Output the (X, Y) coordinate of the center of the cell containing the given text.  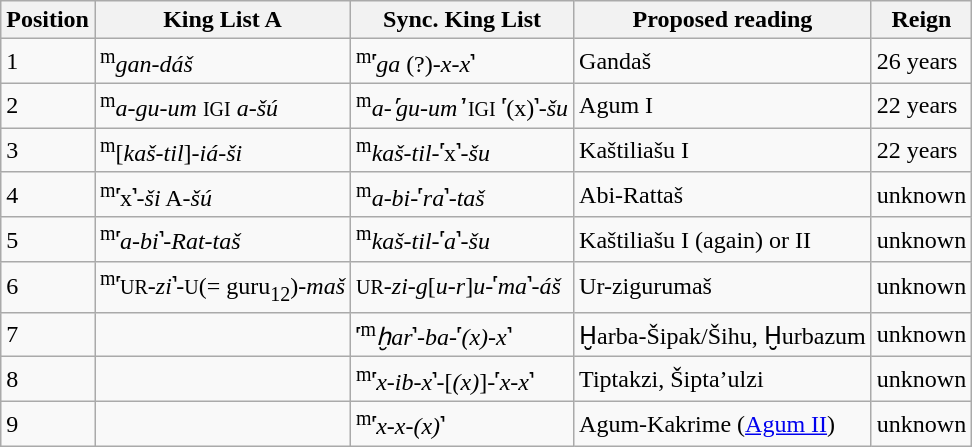
˹mḫar˺-ba-˹(x)-x˺ (462, 334)
m˹ga (?)-x-x˺ (462, 62)
4 (48, 194)
Position (48, 20)
3 (48, 150)
Abi-Rattaš (723, 194)
7 (48, 334)
Ur-zigurumaš (723, 288)
mkaš-til-˹x˺-šu (462, 150)
8 (48, 380)
ma-bi-˹ra˺-taš (462, 194)
Kaštiliašu I (again) or II (723, 240)
Reign (921, 20)
Proposed reading (723, 20)
m[kaš-til]-iá-ši (222, 150)
King List A (222, 20)
m˹x˺-ši A-šú (222, 194)
ma-gu-um IGI a-šú (222, 106)
Kaštiliašu I (723, 150)
Sync. King List (462, 20)
m˹x-x-(x)˺ (462, 424)
26 years (921, 62)
Agum I (723, 106)
mgan-dáš (222, 62)
Agum-Kakrime (Agum II) (723, 424)
UR-zi-g[u-r]u-˹ma˺-áš (462, 288)
mkaš-til-˹a˺-šu (462, 240)
Tiptakzi, Šipta’ulzi (723, 380)
2 (48, 106)
Ḫarba-Šipak/Šihu, Ḫurbazum (723, 334)
m˹a-bi˺-Rat-taš (222, 240)
1 (48, 62)
6 (48, 288)
m˹UR-zi˺-U(= guru12)-maš (222, 288)
Gandaš (723, 62)
ma-˹gu-um˺ IGI ˹(x)˺-šu (462, 106)
9 (48, 424)
5 (48, 240)
m˹x-ib-x˺-[(x)]-˹x-x˺ (462, 380)
